Capture the cell that displays the provided text and extract its (x, y) central coordinate. 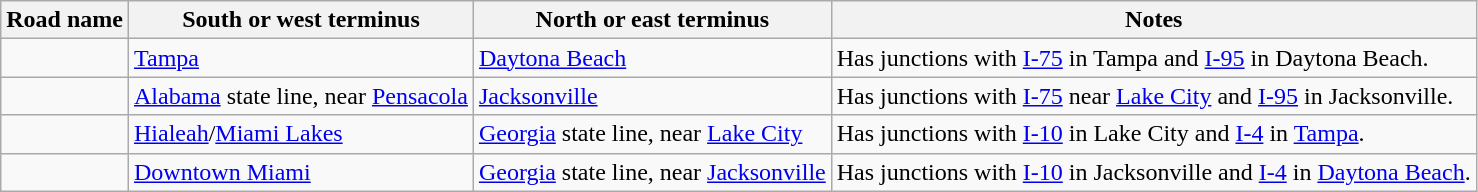
Downtown Miami (300, 172)
Has junctions with I-75 near Lake City and I-95 in Jacksonville. (1154, 96)
Has junctions with I-10 in Lake City and I-4 in Tampa. (1154, 134)
Road name (65, 20)
Hialeah/Miami Lakes (300, 134)
South or west terminus (300, 20)
Has junctions with I-10 in Jacksonville and I-4 in Daytona Beach. (1154, 172)
Georgia state line, near Jacksonville (652, 172)
North or east terminus (652, 20)
Daytona Beach (652, 58)
Has junctions with I-75 in Tampa and I-95 in Daytona Beach. (1154, 58)
Tampa (300, 58)
Georgia state line, near Lake City (652, 134)
Notes (1154, 20)
Jacksonville (652, 96)
Alabama state line, near Pensacola (300, 96)
